From the cell containing the given text, extract its center point as [x, y] coordinate. 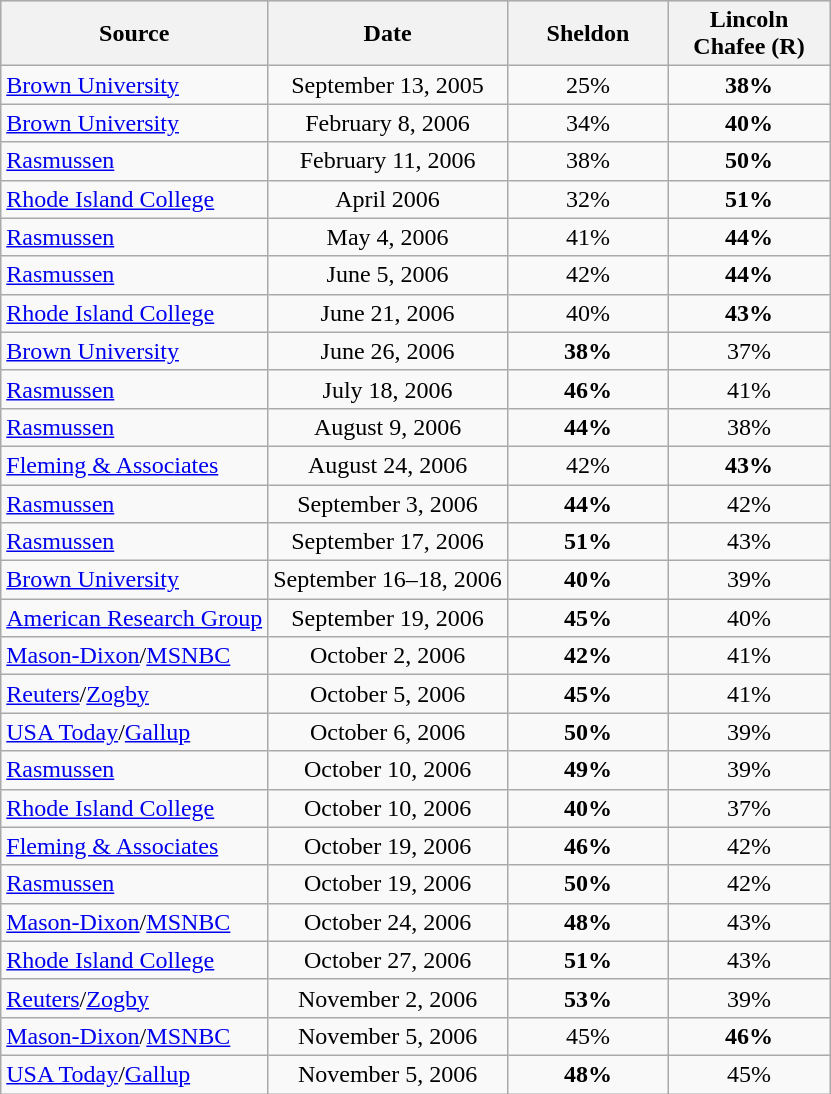
October 6, 2006 [388, 732]
October 27, 2006 [388, 960]
May 4, 2006 [388, 237]
October 2, 2006 [388, 656]
August 24, 2006 [388, 465]
February 11, 2006 [388, 161]
October 24, 2006 [388, 922]
53% [588, 998]
September 3, 2006 [388, 503]
October 5, 2006 [388, 694]
August 9, 2006 [388, 427]
November 2, 2006 [388, 998]
LincolnChafee (R) [748, 34]
American Research Group [134, 618]
June 5, 2006 [388, 275]
49% [588, 770]
September 17, 2006 [388, 542]
Date [388, 34]
June 26, 2006 [388, 351]
32% [588, 199]
Source [134, 34]
Sheldon [588, 34]
September 19, 2006 [388, 618]
September 13, 2005 [388, 85]
April 2006 [388, 199]
June 21, 2006 [388, 313]
February 8, 2006 [388, 123]
July 18, 2006 [388, 389]
25% [588, 85]
34% [588, 123]
September 16–18, 2006 [388, 580]
